Provide the (x, y) coordinate of the cell's center where the given text is located.  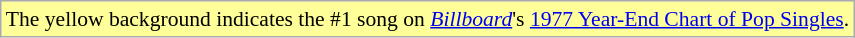
The yellow background indicates the #1 song on Billboard's 1977 Year-End Chart of Pop Singles. (428, 19)
